Search for the cell housing the specified text and yield its (x, y) center coordinate. 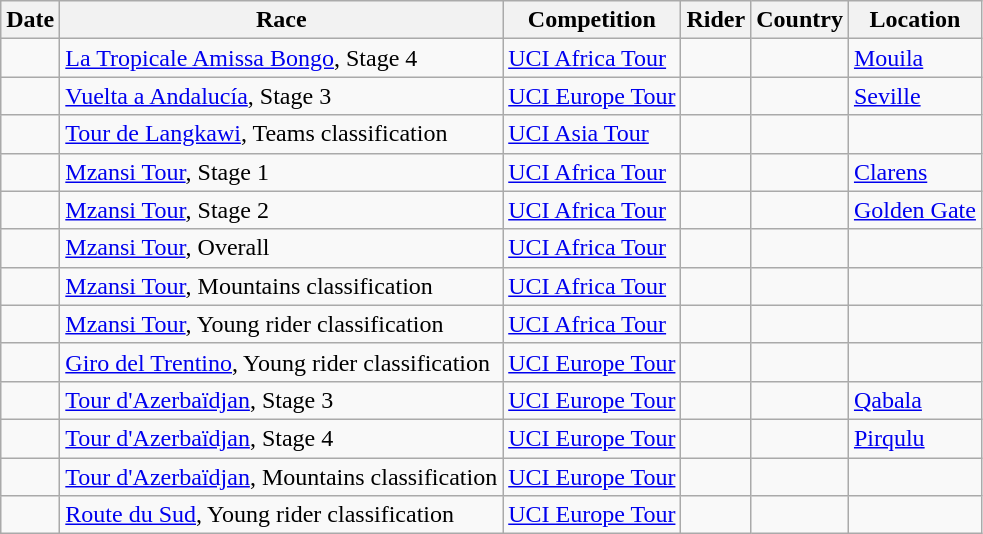
Route du Sud, Young rider classification (282, 515)
Mzansi Tour, Stage 1 (282, 172)
Date (30, 20)
Clarens (914, 172)
Giro del Trentino, Young rider classification (282, 362)
Vuelta a Andalucía, Stage 3 (282, 96)
Mzansi Tour, Young rider classification (282, 324)
Competition (592, 20)
Seville (914, 96)
Mzansi Tour, Mountains classification (282, 286)
Pirqulu (914, 438)
Tour d'Azerbaïdjan, Stage 4 (282, 438)
UCI Asia Tour (592, 134)
Mouila (914, 58)
Tour d'Azerbaïdjan, Mountains classification (282, 477)
Country (800, 20)
Location (914, 20)
Rider (716, 20)
Tour d'Azerbaïdjan, Stage 3 (282, 400)
Race (282, 20)
Qabala (914, 400)
Golden Gate (914, 210)
La Tropicale Amissa Bongo, Stage 4 (282, 58)
Mzansi Tour, Overall (282, 248)
Mzansi Tour, Stage 2 (282, 210)
Tour de Langkawi, Teams classification (282, 134)
